Determine the (X, Y) coordinate at the center of the cell enclosing the given text.  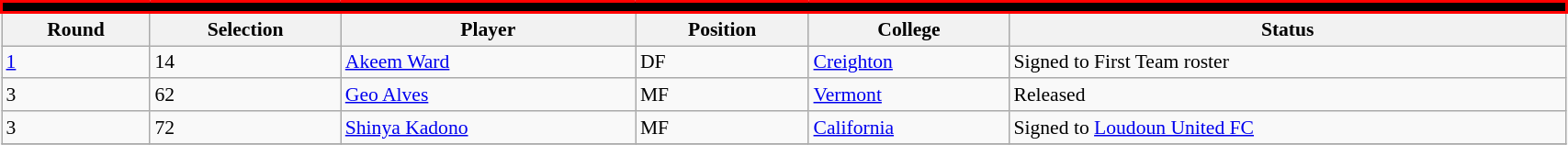
Player (489, 29)
Round (76, 29)
College (908, 29)
California (908, 128)
Status (1287, 29)
Shinya Kadono (489, 128)
DF (722, 62)
1 (76, 62)
72 (244, 128)
Signed to First Team roster (1287, 62)
Position (722, 29)
Akeem Ward (489, 62)
Released (1287, 95)
Signed to Loudoun United FC (1287, 128)
14 (244, 62)
Selection (244, 29)
Creighton (908, 62)
62 (244, 95)
Geo Alves (489, 95)
Vermont (908, 95)
